Return [x, y] of the center of cell containing provided text 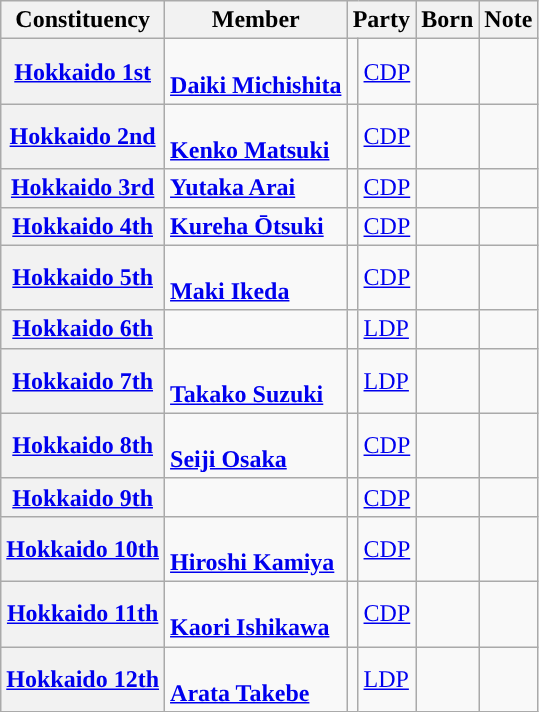
Hokkaido 8th [83, 446]
Kureha Ōtsuki [256, 226]
Hokkaido 11th [83, 614]
Hokkaido 6th [83, 329]
Maki Ikeda [256, 278]
Kenko Matsuki [256, 136]
Hokkaido 12th [83, 678]
Hokkaido 3rd [83, 188]
Constituency [83, 20]
Seiji Osaka [256, 446]
Hokkaido 2nd [83, 136]
Note [508, 20]
Hokkaido 1st [83, 72]
Kaori Ishikawa [256, 614]
Hiroshi Kamiya [256, 548]
Takako Suzuki [256, 380]
Yutaka Arai [256, 188]
Hokkaido 4th [83, 226]
Hokkaido 10th [83, 548]
Arata Takebe [256, 678]
Party [382, 20]
Hokkaido 7th [83, 380]
Born [448, 20]
Hokkaido 5th [83, 278]
Daiki Michishita [256, 72]
Hokkaido 9th [83, 497]
Member [256, 20]
